For the text-containing cell, return its midpoint in (X, Y) coordinate format. 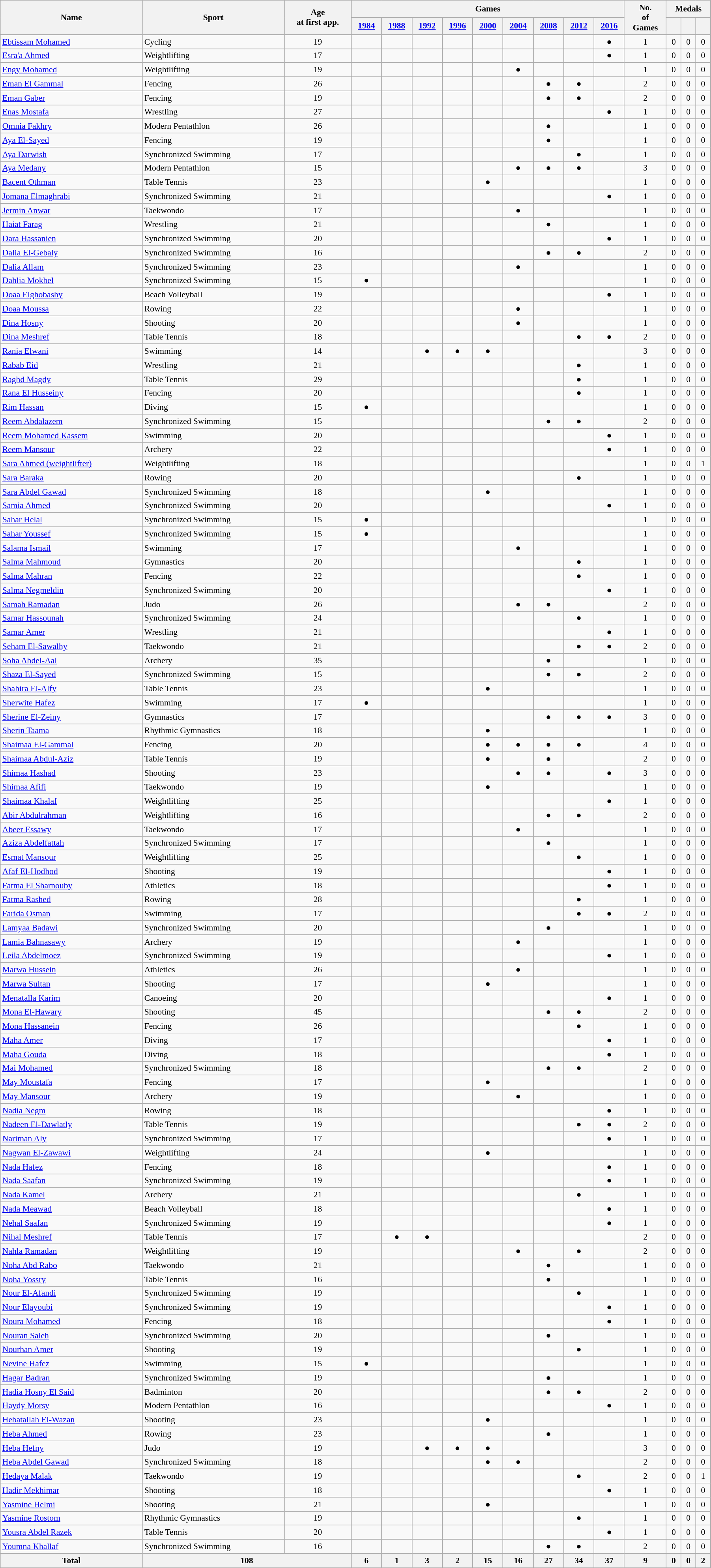
Salama Ismail (71, 548)
Engy Mohamed (71, 70)
Nour El-Afandi (71, 1293)
Hadir Mekhimar (71, 1490)
Heba Hefny (71, 1448)
Yasmine Helmi (71, 1504)
Haiat Farag (71, 225)
Hagar Badran (71, 1378)
Aya Darwish (71, 154)
Nevine Hafez (71, 1364)
Eman El Gammal (71, 84)
Mai Mohamed (71, 1068)
Yasmine Rostom (71, 1518)
9 (645, 1560)
Nada Hafez (71, 1167)
Badminton (213, 1392)
2012 (579, 26)
Nihal Meshref (71, 1237)
Salma Mahmoud (71, 562)
Medals (689, 9)
Shaimaa Khalaf (71, 801)
35 (318, 660)
Shaza El-Sayed (71, 675)
Canoeing (213, 998)
4 (645, 745)
Nada Meawad (71, 1209)
Aziza Abdelfattah (71, 843)
108 (247, 1560)
Maha Gouda (71, 1054)
Reem Mohamed Kassem (71, 435)
Rabab Eid (71, 365)
Sherine El-Zeiny (71, 717)
Nada Kamel (71, 1195)
Name (71, 17)
Abir Abdulrahman (71, 815)
Shahira El-Alfy (71, 689)
Sahar Youssef (71, 534)
Samah Ramadan (71, 604)
Dalia Allam (71, 267)
Rim Hassan (71, 407)
Reem Abdalazem (71, 422)
Youmna Khallaf (71, 1547)
Soha Abdel-Aal (71, 660)
Heba Abdel Gawad (71, 1462)
Sherin Taama (71, 731)
Bacent Othman (71, 182)
2016 (609, 26)
Lamia Bahnasawy (71, 942)
Fatma Rashed (71, 900)
Salma Negmeldin (71, 590)
Leila Abdelmoez (71, 956)
Esmat Mansour (71, 857)
Menatalla Karim (71, 998)
28 (318, 900)
Aya El-Sayed (71, 140)
Noha Abd Rabo (71, 1265)
Lamyaa Badawi (71, 928)
1992 (427, 26)
Dahlia Mokbel (71, 281)
No.ofGames (645, 17)
Shaimaa El-Gammal (71, 745)
Games (488, 9)
1996 (458, 26)
Dina Meshref (71, 337)
Ageat first app. (318, 17)
29 (318, 379)
34 (579, 1560)
Nehal Saafan (71, 1223)
Fatma El Sharnouby (71, 885)
Marwa Hussein (71, 970)
Samia Ahmed (71, 506)
Heba Ahmed (71, 1434)
Nourhan Amer (71, 1350)
Maha Amer (71, 1040)
Seham El-Sawalhy (71, 647)
Nadia Negm (71, 1110)
Jermin Anwar (71, 210)
37 (609, 1560)
Shimaa Hashad (71, 773)
Shaimaa Abdul-Aziz (71, 759)
Doaa Elghobashy (71, 295)
Jomana Elmaghrabi (71, 197)
Nahla Ramadan (71, 1251)
Mona El-Hawary (71, 1012)
2004 (518, 26)
Omnia Fakhry (71, 126)
Nour Elayoubi (71, 1307)
Rania Elwani (71, 351)
Noura Mohamed (71, 1322)
Nada Saafan (71, 1181)
Samar Hassounah (71, 618)
2008 (548, 26)
1988 (397, 26)
Sahar Helal (71, 520)
Nadeen El-Dawlatly (71, 1125)
Sara Baraka (71, 478)
6 (366, 1560)
Yousra Abdel Razek (71, 1532)
Sport (213, 17)
Sherwite Hafez (71, 703)
Dalia El-Gebaly (71, 253)
Esra'a Ahmed (71, 56)
1984 (366, 26)
Abeer Essawy (71, 829)
Reem Mansour (71, 450)
Shimaa Afifi (71, 787)
May Moustafa (71, 1082)
Ebtissam Mohamed (71, 42)
Rana El Husseiny (71, 393)
Eman Gaber (71, 98)
Nagwan El-Zawawi (71, 1153)
Aya Medany (71, 168)
Samar Amer (71, 632)
Mona Hassanein (71, 1026)
Nariman Aly (71, 1139)
Cycling (213, 42)
Doaa Moussa (71, 309)
Hadia Hosny El Said (71, 1392)
Farida Osman (71, 914)
Afaf El-Hodhod (71, 872)
Hebatallah El-Wazan (71, 1420)
Sara Abdel Gawad (71, 492)
2000 (488, 26)
45 (318, 1012)
Hedaya Malak (71, 1476)
Dina Hosny (71, 323)
Dara Hassanien (71, 239)
Salma Mahran (71, 576)
Nouran Saleh (71, 1335)
May Mansour (71, 1097)
Total (71, 1560)
Raghd Magdy (71, 379)
14 (318, 351)
Enas Mostafa (71, 112)
Sara Ahmed (weightlifter) (71, 464)
Noha Yossry (71, 1279)
Marwa Sultan (71, 984)
Haydy Morsy (71, 1406)
